Return [x, y] of the center of cell containing provided text 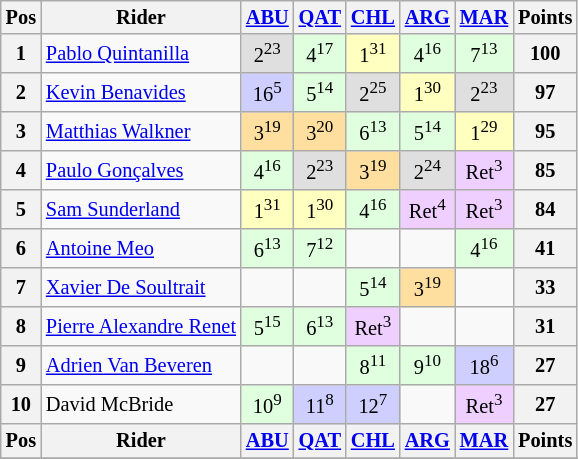
7 [21, 288]
713 [484, 54]
515 [268, 326]
1 [21, 54]
85 [545, 170]
100 [545, 54]
Adrien Van Beveren [141, 366]
129 [484, 132]
127 [373, 404]
Pierre Alexandre Renet [141, 326]
811 [373, 366]
910 [428, 366]
9 [21, 366]
Paulo Gonçalves [141, 170]
Sam Sunderland [141, 210]
31 [545, 326]
Ret4 [428, 210]
2 [21, 92]
97 [545, 92]
8 [21, 326]
Kevin Benavides [141, 92]
Pablo Quintanilla [141, 54]
224 [428, 170]
95 [545, 132]
10 [21, 404]
6 [21, 248]
41 [545, 248]
118 [320, 404]
109 [268, 404]
Matthias Walkner [141, 132]
186 [484, 366]
33 [545, 288]
84 [545, 210]
5 [21, 210]
David McBride [141, 404]
320 [320, 132]
417 [320, 54]
165 [268, 92]
Antoine Meo [141, 248]
225 [373, 92]
712 [320, 248]
4 [21, 170]
Xavier De Soultrait [141, 288]
3 [21, 132]
